Output the [x, y] coordinate of the center of the cell containing the given text.  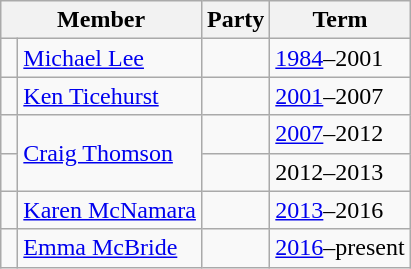
Member [102, 20]
Michael Lee [110, 58]
Karen McNamara [110, 210]
2001–2007 [340, 96]
Craig Thomson [110, 153]
2016–present [340, 248]
2012–2013 [340, 172]
Ken Ticehurst [110, 96]
Party [235, 20]
2013–2016 [340, 210]
1984–2001 [340, 58]
2007–2012 [340, 134]
Term [340, 20]
Emma McBride [110, 248]
